Extract the [X, Y] coordinate from the center of the cell holding the provided text.  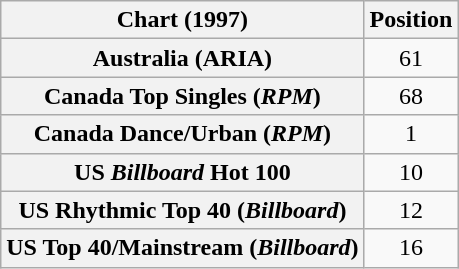
12 [411, 210]
US Top 40/Mainstream (Billboard) [182, 248]
10 [411, 172]
68 [411, 96]
16 [411, 248]
Canada Top Singles (RPM) [182, 96]
Position [411, 20]
US Rhythmic Top 40 (Billboard) [182, 210]
US Billboard Hot 100 [182, 172]
61 [411, 58]
Australia (ARIA) [182, 58]
Chart (1997) [182, 20]
Canada Dance/Urban (RPM) [182, 134]
1 [411, 134]
